Detect which cell encompasses the target text, then output its (X, Y) center coordinate. 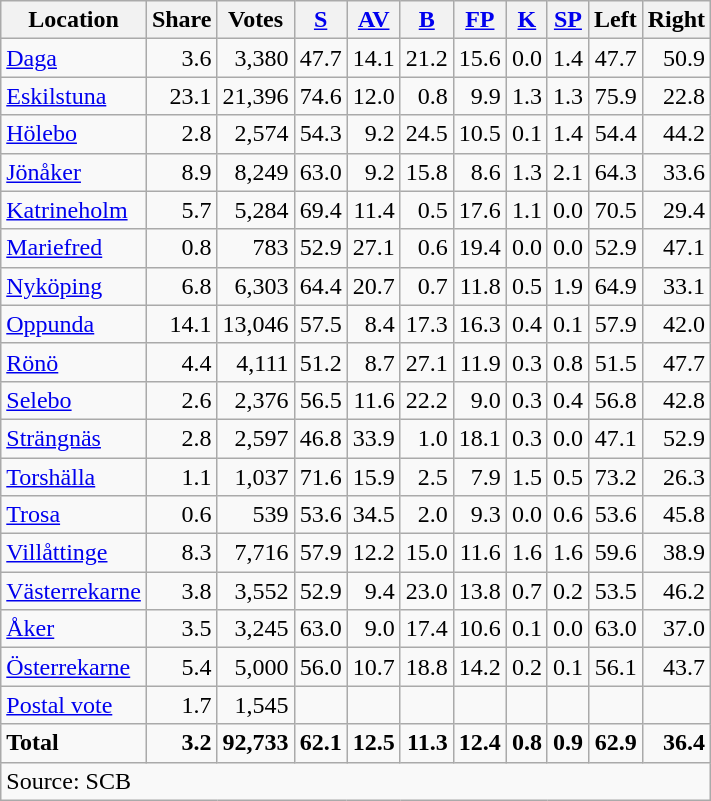
56.5 (320, 400)
Jönåker (74, 172)
1.9 (568, 286)
K (526, 20)
FP (480, 20)
43.7 (676, 667)
15.8 (426, 172)
9.9 (480, 96)
Mariefred (74, 248)
22.2 (426, 400)
783 (256, 248)
33.6 (676, 172)
73.2 (615, 477)
3,380 (256, 58)
46.8 (320, 438)
11.4 (374, 210)
4,111 (256, 362)
15.0 (426, 553)
5.7 (182, 210)
1.5 (526, 477)
Location (74, 20)
6,303 (256, 286)
3.5 (182, 629)
2,376 (256, 400)
2,597 (256, 438)
4.4 (182, 362)
17.3 (426, 324)
42.8 (676, 400)
13.8 (480, 591)
B (426, 20)
2.5 (426, 477)
Eskilstuna (74, 96)
Hölebo (74, 134)
8.6 (480, 172)
Torshälla (74, 477)
Åker (74, 629)
64.9 (615, 286)
8.3 (182, 553)
56.8 (615, 400)
5,284 (256, 210)
46.2 (676, 591)
62.9 (615, 743)
1,545 (256, 705)
5,000 (256, 667)
38.9 (676, 553)
69.4 (320, 210)
7.9 (480, 477)
Rönö (74, 362)
5.4 (182, 667)
29.4 (676, 210)
Right (676, 20)
10.5 (480, 134)
92,733 (256, 743)
6.8 (182, 286)
1,037 (256, 477)
11.8 (480, 286)
42.0 (676, 324)
15.9 (374, 477)
17.4 (426, 629)
10.6 (480, 629)
36.4 (676, 743)
8.9 (182, 172)
Trosa (74, 515)
1.0 (426, 438)
45.8 (676, 515)
2.1 (568, 172)
10.7 (374, 667)
20.7 (374, 286)
9.4 (374, 591)
70.5 (615, 210)
54.4 (615, 134)
53.5 (615, 591)
33.9 (374, 438)
14.2 (480, 667)
54.3 (320, 134)
37.0 (676, 629)
8.7 (374, 362)
71.6 (320, 477)
17.6 (480, 210)
3,245 (256, 629)
Left (615, 20)
62.1 (320, 743)
0.9 (568, 743)
33.1 (676, 286)
23.1 (182, 96)
Strängnäs (74, 438)
Nyköping (74, 286)
9.3 (480, 515)
16.3 (480, 324)
56.1 (615, 667)
Daga (74, 58)
Total (74, 743)
64.4 (320, 286)
44.2 (676, 134)
12.2 (374, 553)
7,716 (256, 553)
23.0 (426, 591)
Österrekarne (74, 667)
56.0 (320, 667)
19.4 (480, 248)
S (320, 20)
AV (374, 20)
21,396 (256, 96)
26.3 (676, 477)
12.0 (374, 96)
8,249 (256, 172)
22.8 (676, 96)
15.6 (480, 58)
64.3 (615, 172)
13,046 (256, 324)
75.9 (615, 96)
18.1 (480, 438)
50.9 (676, 58)
Västerrekarne (74, 591)
Postal vote (74, 705)
SP (568, 20)
59.6 (615, 553)
3,552 (256, 591)
2.0 (426, 515)
Oppunda (74, 324)
11.3 (426, 743)
1.7 (182, 705)
3.8 (182, 591)
Votes (256, 20)
Selebo (74, 400)
2,574 (256, 134)
12.4 (480, 743)
Katrineholm (74, 210)
Source: SCB (356, 781)
8.4 (374, 324)
12.5 (374, 743)
57.5 (320, 324)
74.6 (320, 96)
Share (182, 20)
Villåttinge (74, 553)
2.6 (182, 400)
51.5 (615, 362)
539 (256, 515)
51.2 (320, 362)
18.8 (426, 667)
3.2 (182, 743)
24.5 (426, 134)
34.5 (374, 515)
3.6 (182, 58)
21.2 (426, 58)
11.9 (480, 362)
